Identify which cell holds the provided text, then report its [X, Y] central coordinate. 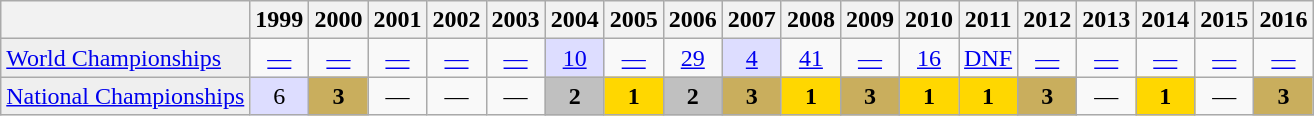
DNF [988, 58]
1999 [280, 20]
2014 [1166, 20]
2008 [810, 20]
6 [280, 96]
2009 [870, 20]
2000 [338, 20]
2006 [692, 20]
World Championships [126, 58]
2005 [634, 20]
2002 [456, 20]
2003 [516, 20]
2015 [1224, 20]
2016 [1284, 20]
2001 [398, 20]
2010 [928, 20]
2011 [988, 20]
16 [928, 58]
2012 [1048, 20]
2013 [1106, 20]
29 [692, 58]
2004 [574, 20]
National Championships [126, 96]
4 [752, 58]
10 [574, 58]
2007 [752, 20]
41 [810, 58]
